Scan for the cell matching the given text and deliver its [X, Y] coordinate at center. 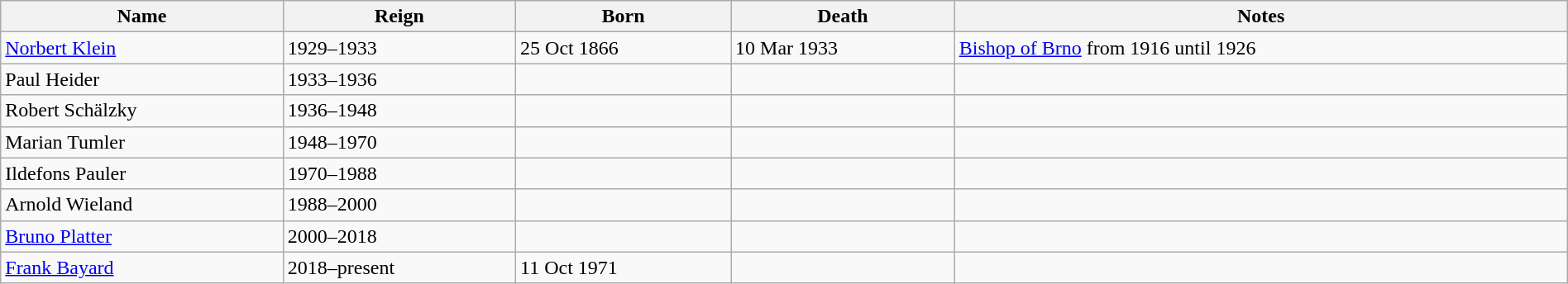
Bishop of Brno from 1916 until 1926 [1260, 48]
1970–1988 [399, 173]
Name [142, 17]
1988–2000 [399, 205]
25 Oct 1866 [624, 48]
Frank Bayard [142, 267]
Arnold Wieland [142, 205]
1948–1970 [399, 142]
Norbert Klein [142, 48]
2018–present [399, 267]
Notes [1260, 17]
Robert Schälzky [142, 111]
11 Oct 1971 [624, 267]
Marian Tumler [142, 142]
1929–1933 [399, 48]
1936–1948 [399, 111]
Reign [399, 17]
Paul Heider [142, 79]
Ildefons Pauler [142, 173]
Born [624, 17]
Bruno Platter [142, 236]
2000–2018 [399, 236]
10 Mar 1933 [844, 48]
Death [844, 17]
1933–1936 [399, 79]
